Scan for the cell matching the given text and deliver its (x, y) coordinate at center. 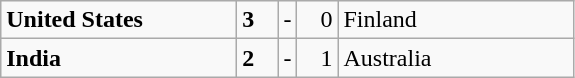
Finland (456, 20)
2 (258, 58)
United States (119, 20)
1 (318, 58)
0 (318, 20)
3 (258, 20)
India (119, 58)
Australia (456, 58)
